Search for the cell housing the specified text and yield its [x, y] center coordinate. 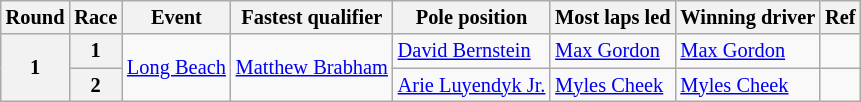
Round [36, 17]
Long Beach [176, 68]
2 [96, 85]
Matthew Brabham [312, 68]
Race [96, 17]
David Bernstein [472, 51]
Arie Luyendyk Jr. [472, 85]
Ref [840, 17]
Winning driver [748, 17]
Pole position [472, 17]
Event [176, 17]
Fastest qualifier [312, 17]
Most laps led [612, 17]
